Determine the (X, Y) coordinate at the center of the cell enclosing the given text.  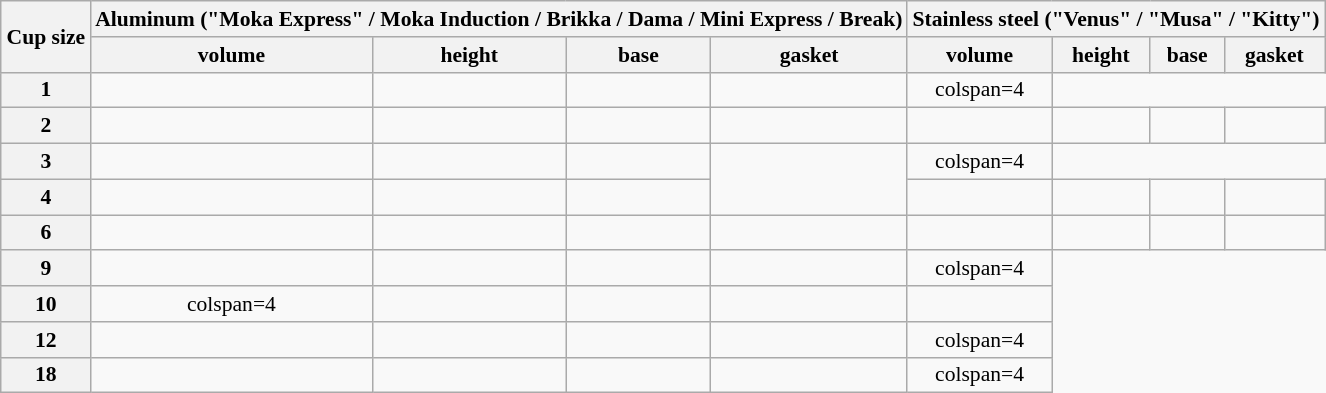
10 (46, 304)
Cup size (46, 36)
1 (46, 90)
Aluminum ("Moka Express" / Moka Induction / Brikka / Dama / Mini Express / Break) (498, 19)
3 (46, 162)
18 (46, 375)
6 (46, 233)
4 (46, 197)
Stainless steel ("Venus" / "Musa" / "Kitty") (1116, 19)
12 (46, 340)
9 (46, 269)
2 (46, 126)
